Return [X, Y] of the center of cell containing provided text 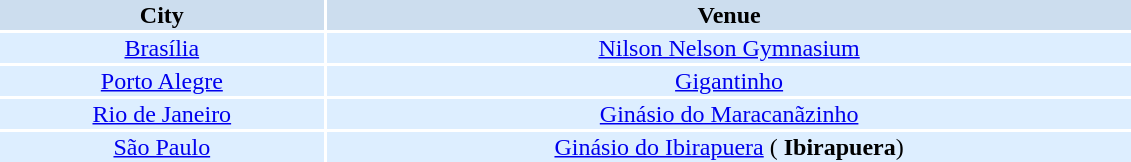
São Paulo [162, 147]
Rio de Janeiro [162, 114]
Porto Alegre [162, 81]
Brasília [162, 48]
City [162, 15]
